Return (X, Y) of the center of cell containing provided text 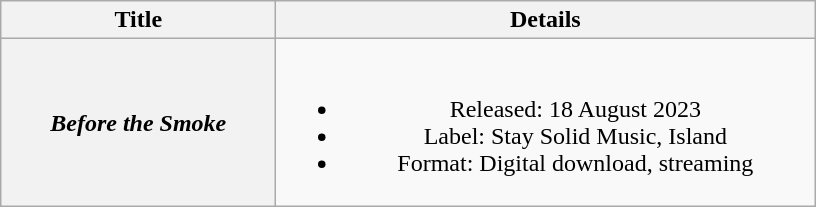
Title (138, 20)
Released: 18 August 2023Label: Stay Solid Music, IslandFormat: Digital download, streaming (546, 122)
Details (546, 20)
Before the Smoke (138, 122)
